Return the [x, y] coordinate for the center point of the cell that contains the specified text.  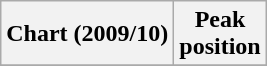
Chart (2009/10) [88, 34]
Peakposition [220, 34]
